Return the (x, y) coordinate for the center point of the cell that contains the specified text.  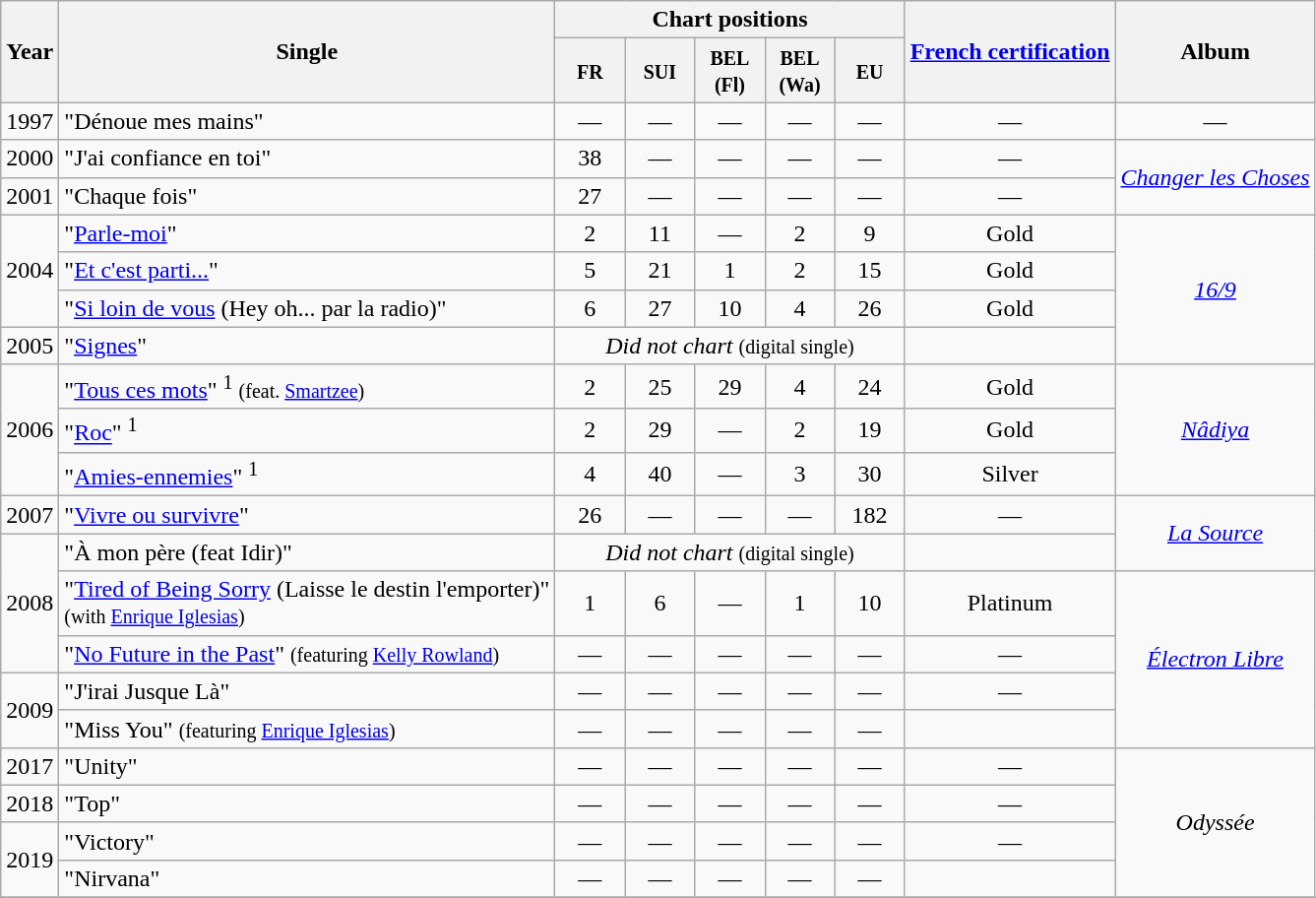
2007 (30, 515)
Électron Libre (1215, 660)
2001 (30, 196)
Platinum (1010, 603)
1997 (30, 121)
15 (870, 271)
5 (591, 271)
"Amies-ennemies" 1 (307, 475)
"Si loin de vous (Hey oh... par la radio)" (307, 308)
BEL (Wa) (799, 71)
"Tired of Being Sorry (Laisse le destin l'emporter)" (with Enrique Iglesias) (307, 603)
"Vivre ou survivre" (307, 515)
182 (870, 515)
"Roc" 1 (307, 431)
3 (799, 475)
"Nirvana" (307, 879)
"Victory" (307, 841)
"Et c'est parti..." (307, 271)
French certification (1010, 51)
"Miss You" (featuring Enrique Iglesias) (307, 729)
2000 (30, 159)
La Source (1215, 534)
"Chaque fois" (307, 196)
SUI (659, 71)
40 (659, 475)
BEL (Fl) (730, 71)
Album (1215, 51)
25 (659, 386)
"À mon père (feat Idir)" (307, 552)
FR (591, 71)
"J'irai Jusque Là" (307, 691)
24 (870, 386)
21 (659, 271)
30 (870, 475)
11 (659, 233)
16/9 (1215, 289)
2009 (30, 710)
Odyssée (1215, 822)
"J'ai confiance en toi" (307, 159)
2004 (30, 271)
"Top" (307, 803)
Changer les Choses (1215, 177)
38 (591, 159)
19 (870, 431)
"Unity" (307, 766)
2006 (30, 430)
"Tous ces mots" 1 (feat. Smartzee) (307, 386)
Silver (1010, 475)
2019 (30, 860)
Nâdiya (1215, 430)
"No Future in the Past" (featuring Kelly Rowland) (307, 654)
"Signes" (307, 346)
2018 (30, 803)
"Parle-moi" (307, 233)
2005 (30, 346)
Single (307, 51)
"Dénoue mes mains" (307, 121)
9 (870, 233)
2008 (30, 603)
EU (870, 71)
Chart positions (730, 20)
Year (30, 51)
2017 (30, 766)
